Locate the cell with the specified text and output its [X, Y] center coordinate. 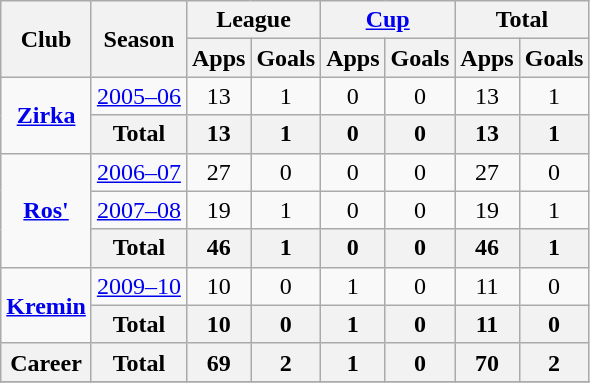
Season [138, 39]
2005–06 [138, 96]
Zirka [46, 115]
Career [46, 362]
2006–07 [138, 172]
Kremin [46, 305]
70 [487, 362]
69 [218, 362]
Cup [388, 20]
League [253, 20]
2009–10 [138, 286]
Club [46, 39]
Ros' [46, 210]
2007–08 [138, 210]
